Return (X, Y) of the center of cell containing provided text 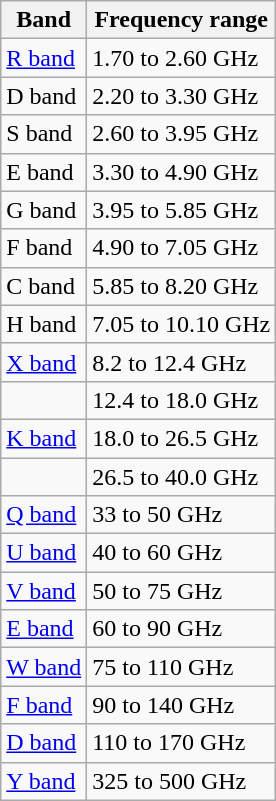
K band (44, 438)
C band (44, 286)
60 to 90 GHz (182, 629)
8.2 to 12.4 GHz (182, 362)
3.95 to 5.85 GHz (182, 210)
18.0 to 26.5 GHz (182, 438)
Band (44, 20)
40 to 60 GHz (182, 553)
Frequency range (182, 20)
4.90 to 7.05 GHz (182, 248)
26.5 to 40.0 GHz (182, 477)
33 to 50 GHz (182, 515)
12.4 to 18.0 GHz (182, 400)
Y band (44, 781)
V band (44, 591)
75 to 110 GHz (182, 667)
1.70 to 2.60 GHz (182, 58)
50 to 75 GHz (182, 591)
H band (44, 324)
90 to 140 GHz (182, 705)
G band (44, 210)
R band (44, 58)
3.30 to 4.90 GHz (182, 172)
Q band (44, 515)
X band (44, 362)
U band (44, 553)
2.60 to 3.95 GHz (182, 134)
W band (44, 667)
5.85 to 8.20 GHz (182, 286)
325 to 500 GHz (182, 781)
110 to 170 GHz (182, 743)
7.05 to 10.10 GHz (182, 324)
2.20 to 3.30 GHz (182, 96)
S band (44, 134)
